Extract the (X, Y) coordinate from the center of the cell holding the provided text.  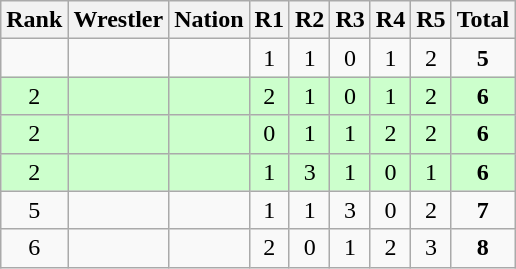
R1 (269, 20)
Nation (209, 20)
R4 (390, 20)
R5 (431, 20)
7 (483, 210)
R2 (309, 20)
Wrestler (118, 20)
8 (483, 248)
Rank (34, 20)
R3 (350, 20)
Total (483, 20)
